For the text-containing cell, return its midpoint in [X, Y] coordinate format. 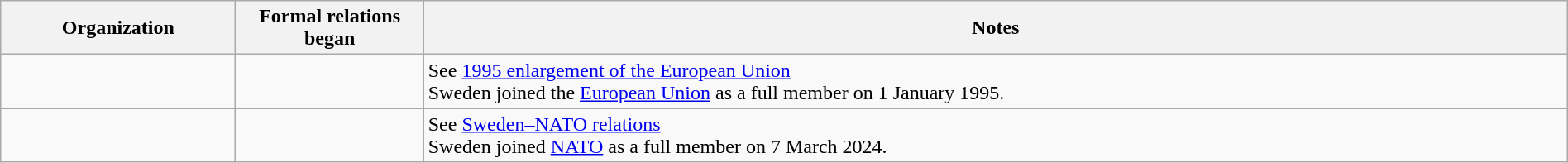
Notes [996, 28]
See Sweden–NATO relationsSweden joined NATO as a full member on 7 March 2024. [996, 136]
See 1995 enlargement of the European UnionSweden joined the European Union as a full member on 1 January 1995. [996, 81]
Formal relations began [329, 28]
Organization [118, 28]
